Return [X, Y] of the center of cell containing provided text 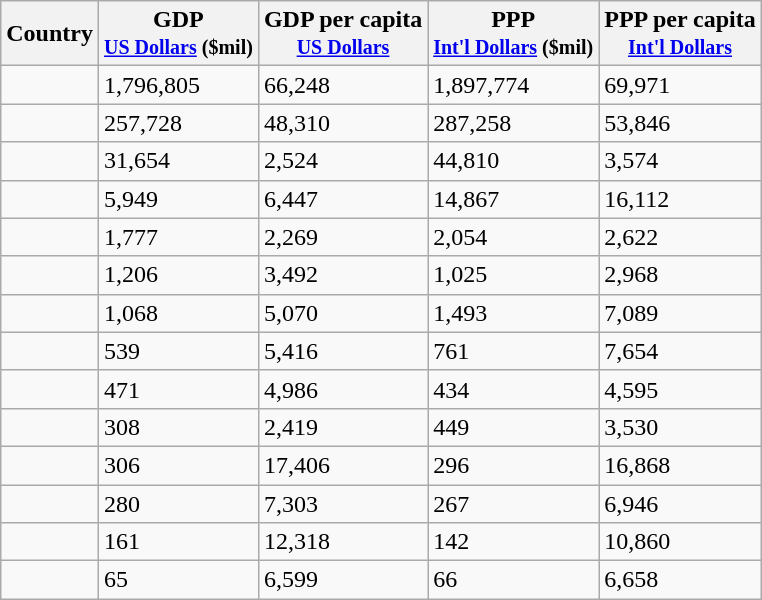
1,796,805 [178, 85]
44,810 [514, 161]
16,868 [680, 465]
48,310 [342, 123]
53,846 [680, 123]
2,054 [514, 237]
65 [178, 580]
1,068 [178, 313]
6,599 [342, 580]
2,419 [342, 427]
66 [514, 580]
5,949 [178, 199]
434 [514, 389]
539 [178, 351]
6,946 [680, 503]
449 [514, 427]
471 [178, 389]
1,206 [178, 275]
296 [514, 465]
1,493 [514, 313]
1,897,774 [514, 85]
16,112 [680, 199]
5,416 [342, 351]
5,070 [342, 313]
1,777 [178, 237]
2,622 [680, 237]
2,269 [342, 237]
142 [514, 542]
306 [178, 465]
14,867 [514, 199]
4,986 [342, 389]
31,654 [178, 161]
7,303 [342, 503]
3,574 [680, 161]
287,258 [514, 123]
3,530 [680, 427]
761 [514, 351]
1,025 [514, 275]
6,447 [342, 199]
66,248 [342, 85]
280 [178, 503]
10,860 [680, 542]
GDP per capitaUS Dollars [342, 34]
Country [50, 34]
GDP US Dollars ($mil) [178, 34]
2,524 [342, 161]
7,654 [680, 351]
3,492 [342, 275]
2,968 [680, 275]
17,406 [342, 465]
7,089 [680, 313]
69,971 [680, 85]
PPP per capitaInt'l Dollars [680, 34]
4,595 [680, 389]
PPPInt'l Dollars ($mil) [514, 34]
257,728 [178, 123]
12,318 [342, 542]
308 [178, 427]
6,658 [680, 580]
267 [514, 503]
161 [178, 542]
